Pinpoint the cell where the given text exists, returning its (x, y) midpoint coordinate. 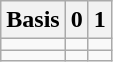
1 (100, 20)
Basis (33, 20)
0 (76, 20)
